Identify which cell holds the provided text, then report its [x, y] central coordinate. 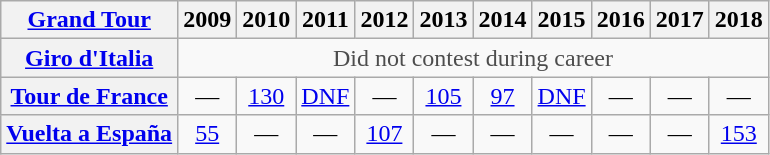
2012 [384, 20]
Giro d'Italia [90, 58]
55 [208, 134]
2011 [326, 20]
2013 [444, 20]
130 [266, 96]
2015 [562, 20]
105 [444, 96]
2010 [266, 20]
2016 [620, 20]
Did not contest during career [474, 58]
153 [738, 134]
Tour de France [90, 96]
2018 [738, 20]
107 [384, 134]
2017 [680, 20]
2009 [208, 20]
Vuelta a España [90, 134]
Grand Tour [90, 20]
97 [502, 96]
2014 [502, 20]
